Scan for the cell matching the given text and deliver its [x, y] coordinate at center. 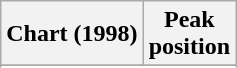
Peakposition [189, 34]
Chart (1998) [72, 34]
